From the cell containing the given text, extract its center point as [x, y] coordinate. 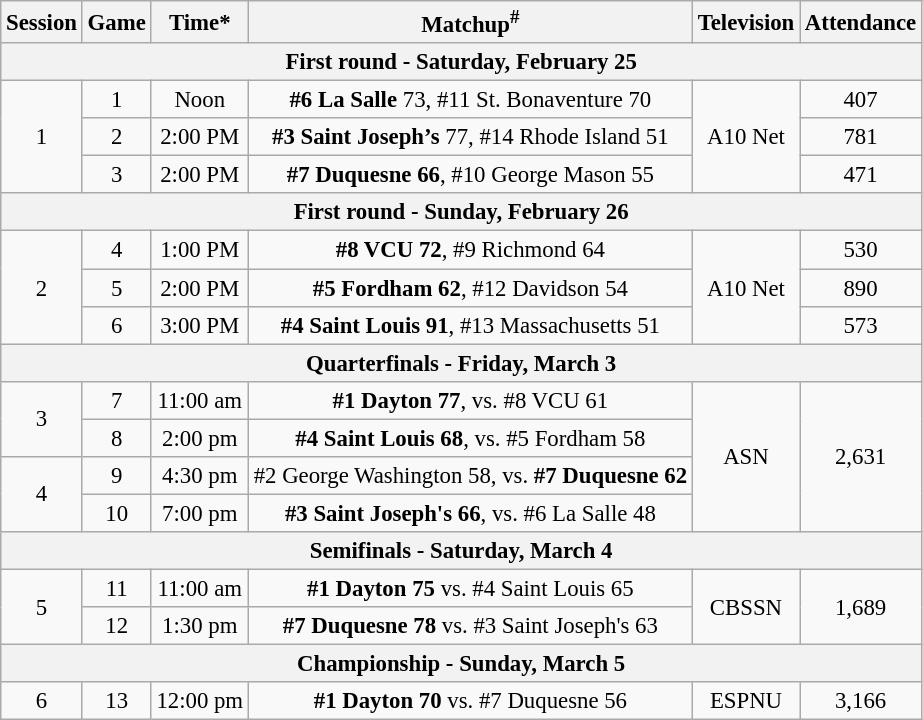
#3 Saint Joseph’s 77, #14 Rhode Island 51 [470, 137]
1:30 pm [200, 626]
Semifinals - Saturday, March 4 [462, 551]
Championship - Sunday, March 5 [462, 664]
Game [116, 22]
First round - Saturday, February 25 [462, 62]
Noon [200, 100]
#7 Duquesne 78 vs. #3 Saint Joseph's 63 [470, 626]
2:00 pm [200, 438]
#3 Saint Joseph's 66, vs. #6 La Salle 48 [470, 513]
573 [861, 325]
Television [746, 22]
3:00 PM [200, 325]
Matchup# [470, 22]
Time* [200, 22]
Attendance [861, 22]
2,631 [861, 456]
4:30 pm [200, 476]
#7 Duquesne 66, #10 George Mason 55 [470, 175]
ESPNU [746, 701]
13 [116, 701]
#1 Dayton 70 vs. #7 Duquesne 56 [470, 701]
First round - Sunday, February 26 [462, 213]
471 [861, 175]
7 [116, 400]
#2 George Washington 58, vs. #7 Duquesne 62 [470, 476]
781 [861, 137]
407 [861, 100]
ASN [746, 456]
11 [116, 588]
#1 Dayton 77, vs. #8 VCU 61 [470, 400]
12 [116, 626]
530 [861, 250]
#8 VCU 72, #9 Richmond 64 [470, 250]
Quarterfinals - Friday, March 3 [462, 363]
CBSSN [746, 606]
#4 Saint Louis 68, vs. #5 Fordham 58 [470, 438]
890 [861, 288]
1,689 [861, 606]
1:00 PM [200, 250]
12:00 pm [200, 701]
3,166 [861, 701]
Session [42, 22]
8 [116, 438]
#6 La Salle 73, #11 St. Bonaventure 70 [470, 100]
10 [116, 513]
9 [116, 476]
#5 Fordham 62, #12 Davidson 54 [470, 288]
#1 Dayton 75 vs. #4 Saint Louis 65 [470, 588]
7:00 pm [200, 513]
#4 Saint Louis 91, #13 Massachusetts 51 [470, 325]
